Determine the [X, Y] coordinate at the center of the cell enclosing the given text.  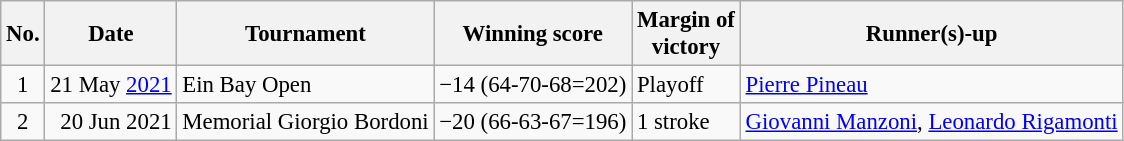
1 stroke [686, 122]
1 [23, 85]
20 Jun 2021 [111, 122]
Pierre Pineau [932, 85]
2 [23, 122]
Tournament [306, 34]
No. [23, 34]
Date [111, 34]
Playoff [686, 85]
Winning score [533, 34]
−14 (64-70-68=202) [533, 85]
−20 (66-63-67=196) [533, 122]
Giovanni Manzoni, Leonardo Rigamonti [932, 122]
Margin ofvictory [686, 34]
Ein Bay Open [306, 85]
Memorial Giorgio Bordoni [306, 122]
21 May 2021 [111, 85]
Runner(s)-up [932, 34]
